For the text-containing cell, return its midpoint in [x, y] coordinate format. 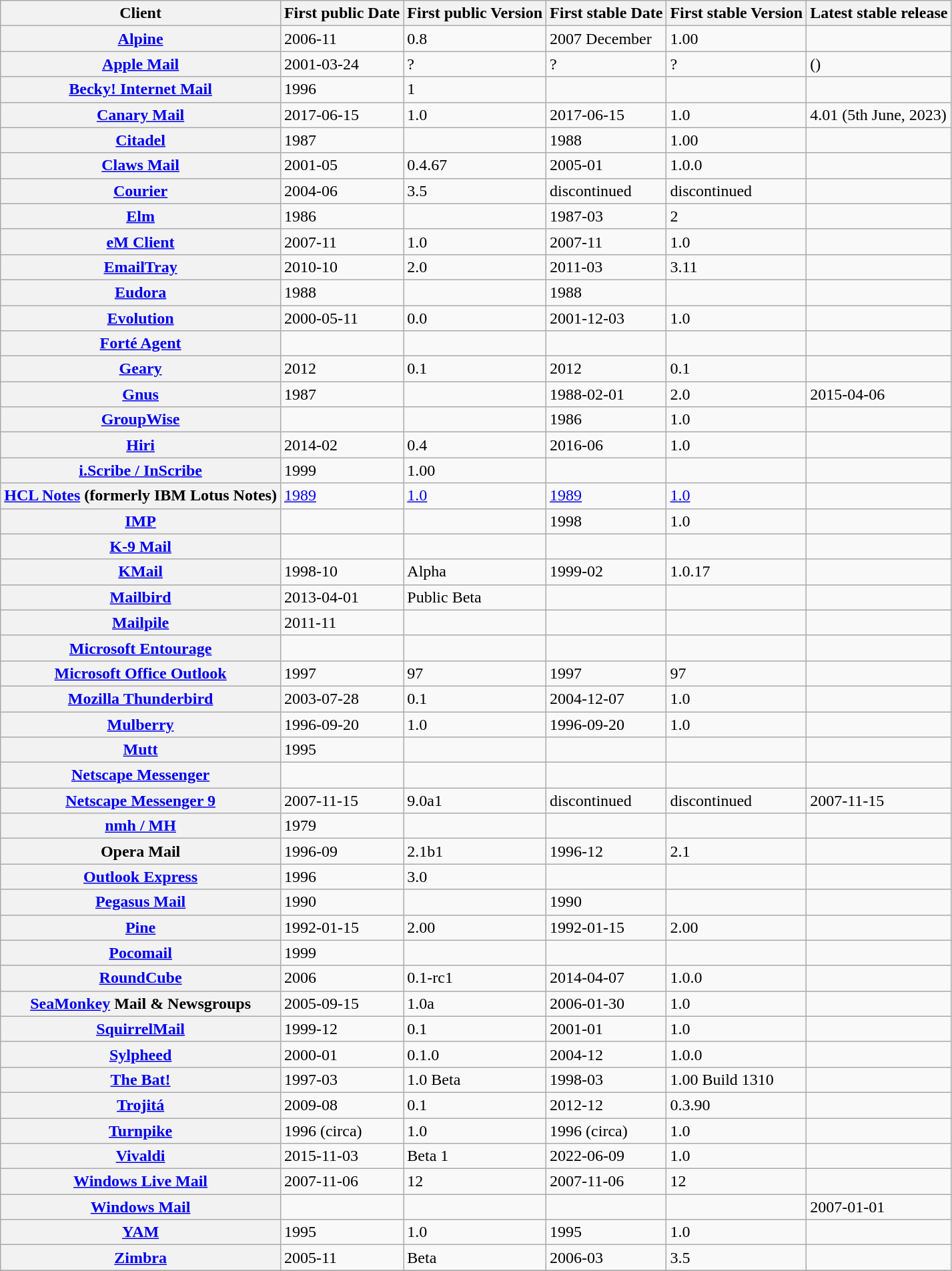
2006-03 [606, 1258]
Citadel [141, 140]
1999-12 [342, 1029]
Netscape Messenger [141, 775]
2004-12 [606, 1054]
YAM [141, 1232]
First stable Version [737, 13]
Vivaldi [141, 1156]
Geary [141, 369]
Claws Mail [141, 165]
1.0.17 [737, 572]
Netscape Messenger 9 [141, 801]
2 [737, 216]
2010-10 [342, 267]
1996-09 [342, 851]
2005-01 [606, 165]
1998-10 [342, 572]
Mulberry [141, 724]
Becky! Internet Mail [141, 89]
1 [475, 89]
Canary Mail [141, 115]
Zimbra [141, 1258]
Courier [141, 191]
HCL Notes (formerly IBM Lotus Notes) [141, 496]
Alpine [141, 39]
Beta [475, 1258]
2014-02 [342, 445]
2011-03 [606, 267]
First stable Date [606, 13]
Outlook Express [141, 877]
1998-03 [606, 1080]
1997-03 [342, 1080]
SeaMonkey Mail & Newsgroups [141, 1003]
Windows Mail [141, 1207]
1979 [342, 826]
() [879, 64]
9.0a1 [475, 801]
K-9 Mail [141, 546]
3.0 [475, 877]
2022-06-09 [606, 1156]
2004-12-07 [606, 699]
2.1b1 [475, 851]
Windows Live Mail [141, 1182]
2001-01 [606, 1029]
3.11 [737, 267]
2012-12 [606, 1105]
2005-11 [342, 1258]
1.0 Beta [475, 1080]
eM Client [141, 242]
2001-12-03 [606, 318]
4.01 (5th June, 2023) [879, 115]
0.4 [475, 445]
2007 December [606, 39]
2015-11-03 [342, 1156]
Pocomail [141, 953]
2.1 [737, 851]
GroupWise [141, 420]
2011-11 [342, 622]
Eudora [141, 292]
Trojitá [141, 1105]
0.1-rc1 [475, 978]
Sylpheed [141, 1054]
Elm [141, 216]
Public Beta [475, 597]
Client [141, 13]
Gnus [141, 394]
2003-07-28 [342, 699]
2000-05-11 [342, 318]
Evolution [141, 318]
KMail [141, 572]
Pegasus Mail [141, 902]
The Bat! [141, 1080]
Mailbird [141, 597]
Hiri [141, 445]
First public Version [475, 13]
2000-01 [342, 1054]
2005-09-15 [342, 1003]
EmailTray [141, 267]
2001-05 [342, 165]
First public Date [342, 13]
i.Scribe / InScribe [141, 470]
Mailpile [141, 622]
2016-06 [606, 445]
1988-02-01 [606, 394]
2013-04-01 [342, 597]
2009-08 [342, 1105]
Beta 1 [475, 1156]
Turnpike [141, 1131]
0.0 [475, 318]
2006-11 [342, 39]
Forté Agent [141, 344]
2007-01-01 [879, 1207]
Mutt [141, 750]
SquirrelMail [141, 1029]
RoundCube [141, 978]
2006 [342, 978]
Latest stable release [879, 13]
2015-04-06 [879, 394]
2004-06 [342, 191]
2006-01-30 [606, 1003]
Microsoft Office Outlook [141, 673]
1996-12 [606, 851]
1998 [606, 521]
0.4.67 [475, 165]
Pine [141, 927]
2014-04-07 [606, 978]
Microsoft Entourage [141, 648]
Apple Mail [141, 64]
1.0a [475, 1003]
2001-03-24 [342, 64]
0.8 [475, 39]
0.3.90 [737, 1105]
1999-02 [606, 572]
nmh / MH [141, 826]
0.1.0 [475, 1054]
IMP [141, 521]
1987-03 [606, 216]
1.00 Build 1310 [737, 1080]
Alpha [475, 572]
Opera Mail [141, 851]
Mozilla Thunderbird [141, 699]
